Search for the cell housing the specified text and yield its [X, Y] center coordinate. 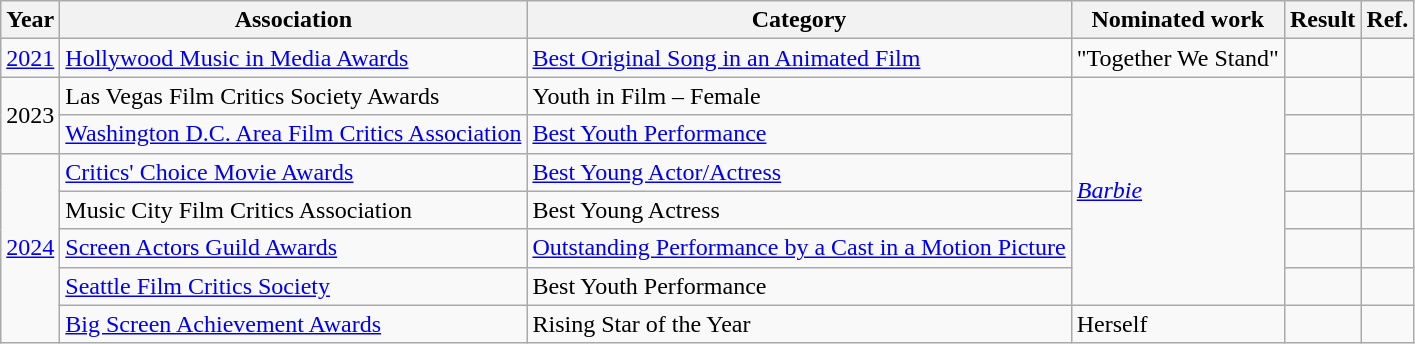
Result [1322, 20]
Category [799, 20]
Critics' Choice Movie Awards [294, 172]
Nominated work [1178, 20]
Outstanding Performance by a Cast in a Motion Picture [799, 248]
Best Young Actress [799, 210]
2023 [30, 115]
Association [294, 20]
Las Vegas Film Critics Society Awards [294, 96]
Best Young Actor/Actress [799, 172]
Hollywood Music in Media Awards [294, 58]
Washington D.C. Area Film Critics Association [294, 134]
Big Screen Achievement Awards [294, 324]
Best Original Song in an Animated Film [799, 58]
2024 [30, 248]
Herself [1178, 324]
Seattle Film Critics Society [294, 286]
Screen Actors Guild Awards [294, 248]
Year [30, 20]
"Together We Stand" [1178, 58]
Ref. [1388, 20]
2021 [30, 58]
Barbie [1178, 191]
Rising Star of the Year [799, 324]
Music City Film Critics Association [294, 210]
Youth in Film – Female [799, 96]
